Extract the [x, y] coordinate from the center of the cell holding the provided text.  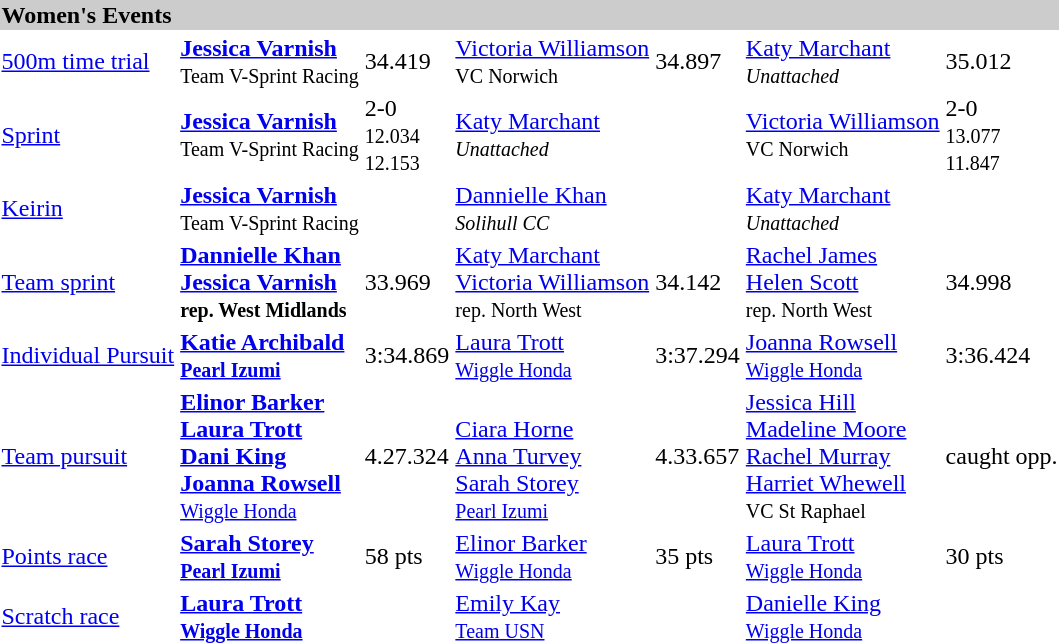
Women's Events [530, 15]
3:34.869 [407, 356]
33.969 [407, 282]
4.33.657 [698, 456]
caught opp. [1002, 456]
Dannielle KhanJessica Varnish rep. West Midlands [270, 282]
Katie ArchibaldPearl Izumi [270, 356]
Team sprint [88, 282]
58 pts [407, 556]
Points race [88, 556]
Team pursuit [88, 456]
2-013.07711.847 [1002, 135]
34.419 [407, 62]
3:37.294 [698, 356]
500m time trial [88, 62]
Jessica HillMadeline MooreRachel MurrayHarriet Whewell VC St Raphael [842, 456]
34.897 [698, 62]
4.27.324 [407, 456]
35.012 [1002, 62]
Rachel JamesHelen Scott rep. North West [842, 282]
34.142 [698, 282]
Katy MarchantVictoria Williamson rep. North West [552, 282]
35 pts [698, 556]
Dannielle KhanSolihull CC [552, 208]
3:36.424 [1002, 356]
Ciara HorneAnna TurveySarah StoreyPearl Izumi [552, 456]
Joanna RowsellWiggle Honda [842, 356]
Elinor BarkerLaura TrottDani KingJoanna RowsellWiggle Honda [270, 456]
30 pts [1002, 556]
Sprint [88, 135]
2-012.03412.153 [407, 135]
Individual Pursuit [88, 356]
Sarah StoreyPearl Izumi [270, 556]
Keirin [88, 208]
34.998 [1002, 282]
Elinor BarkerWiggle Honda [552, 556]
